Output the (x, y) coordinate of the center of the cell containing the given text.  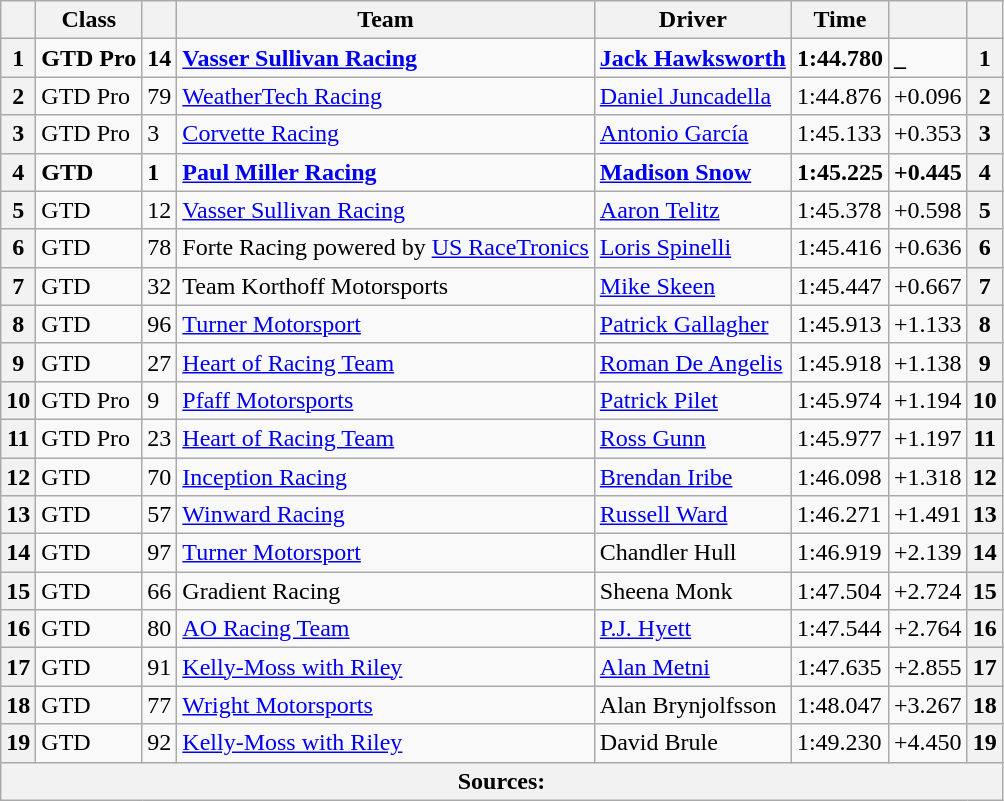
1:45.447 (840, 286)
Mike Skeen (692, 286)
1:45.913 (840, 324)
Forte Racing powered by US RaceTronics (386, 248)
+0.096 (928, 96)
Chandler Hull (692, 553)
AO Racing Team (386, 629)
Aaron Telitz (692, 210)
27 (160, 362)
57 (160, 515)
Patrick Gallagher (692, 324)
1:44.876 (840, 96)
1:45.918 (840, 362)
+1.197 (928, 438)
Sources: (502, 781)
1:45.133 (840, 134)
_ (928, 58)
Brendan Iribe (692, 477)
Paul Miller Racing (386, 172)
David Brule (692, 743)
+3.267 (928, 705)
Sheena Monk (692, 591)
+0.353 (928, 134)
1:45.974 (840, 400)
Team (386, 20)
+2.855 (928, 667)
1:45.977 (840, 438)
1:47.544 (840, 629)
1:46.271 (840, 515)
70 (160, 477)
97 (160, 553)
Loris Spinelli (692, 248)
+1.138 (928, 362)
P.J. Hyett (692, 629)
1:47.504 (840, 591)
1:45.225 (840, 172)
WeatherTech Racing (386, 96)
+2.764 (928, 629)
Corvette Racing (386, 134)
+0.667 (928, 286)
79 (160, 96)
Patrick Pilet (692, 400)
Inception Racing (386, 477)
1:46.919 (840, 553)
1:47.635 (840, 667)
1:46.098 (840, 477)
77 (160, 705)
80 (160, 629)
Alan Metni (692, 667)
+1.194 (928, 400)
+0.636 (928, 248)
1:44.780 (840, 58)
Roman De Angelis (692, 362)
Class (89, 20)
Pfaff Motorsports (386, 400)
1:48.047 (840, 705)
+2.139 (928, 553)
Winward Racing (386, 515)
Russell Ward (692, 515)
1:45.416 (840, 248)
+0.445 (928, 172)
+1.133 (928, 324)
+2.724 (928, 591)
96 (160, 324)
Wright Motorsports (386, 705)
32 (160, 286)
1:49.230 (840, 743)
78 (160, 248)
92 (160, 743)
Time (840, 20)
91 (160, 667)
Jack Hawksworth (692, 58)
+4.450 (928, 743)
1:45.378 (840, 210)
Antonio García (692, 134)
+1.318 (928, 477)
+0.598 (928, 210)
Alan Brynjolfsson (692, 705)
Driver (692, 20)
Madison Snow (692, 172)
Ross Gunn (692, 438)
66 (160, 591)
+1.491 (928, 515)
Gradient Racing (386, 591)
Team Korthoff Motorsports (386, 286)
Daniel Juncadella (692, 96)
23 (160, 438)
